Determine the [X, Y] coordinate at the center of the cell enclosing the given text.  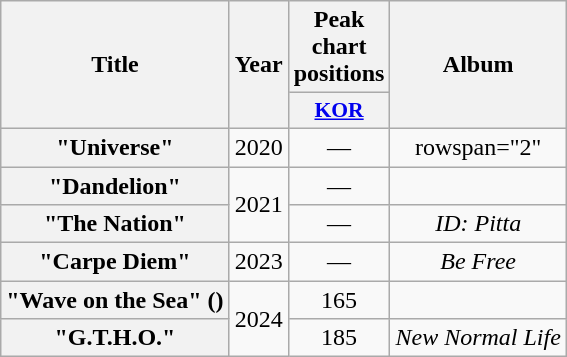
165 [339, 300]
"G.T.H.O." [115, 338]
Be Free [478, 262]
Year [258, 65]
2023 [258, 262]
"Universe" [115, 147]
2021 [258, 204]
KOR [339, 111]
"Carpe Diem" [115, 262]
rowspan="2" [478, 147]
2024 [258, 319]
"Dandelion" [115, 185]
"The Nation" [115, 224]
"Wave on the Sea" () [115, 300]
185 [339, 338]
ID: Pitta [478, 224]
2020 [258, 147]
Title [115, 65]
New Normal Life [478, 338]
Album [478, 65]
Peak chart positions [339, 47]
